Scan for the cell matching the given text and deliver its (X, Y) coordinate at center. 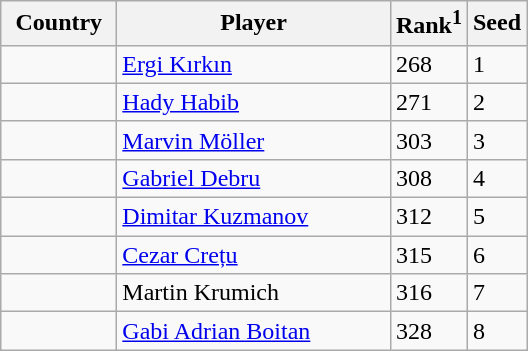
5 (496, 217)
315 (428, 255)
Ergi Kırkın (254, 64)
Gabi Adrian Boitan (254, 331)
Seed (496, 24)
2 (496, 102)
Player (254, 24)
3 (496, 140)
Rank1 (428, 24)
Cezar Crețu (254, 255)
303 (428, 140)
Martin Krumich (254, 293)
268 (428, 64)
Dimitar Kuzmanov (254, 217)
328 (428, 331)
Country (59, 24)
308 (428, 178)
312 (428, 217)
271 (428, 102)
4 (496, 178)
6 (496, 255)
Marvin Möller (254, 140)
1 (496, 64)
8 (496, 331)
Gabriel Debru (254, 178)
Hady Habib (254, 102)
7 (496, 293)
316 (428, 293)
